Capture the cell that displays the provided text and extract its (x, y) central coordinate. 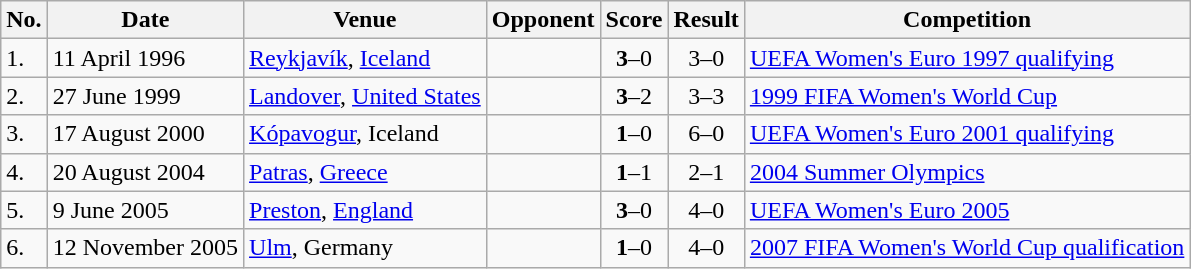
3–2 (634, 96)
27 June 1999 (145, 96)
6–0 (706, 134)
9 June 2005 (145, 210)
Result (706, 20)
Competition (967, 20)
3–3 (706, 96)
1–1 (634, 172)
Patras, Greece (366, 172)
Opponent (543, 20)
6. (24, 248)
12 November 2005 (145, 248)
1999 FIFA Women's World Cup (967, 96)
No. (24, 20)
Date (145, 20)
Landover, United States (366, 96)
Score (634, 20)
5. (24, 210)
2. (24, 96)
Venue (366, 20)
2007 FIFA Women's World Cup qualification (967, 248)
Ulm, Germany (366, 248)
UEFA Women's Euro 2005 (967, 210)
Kópavogur, Iceland (366, 134)
Preston, England (366, 210)
1. (24, 58)
UEFA Women's Euro 2001 qualifying (967, 134)
11 April 1996 (145, 58)
4. (24, 172)
2–1 (706, 172)
20 August 2004 (145, 172)
17 August 2000 (145, 134)
2004 Summer Olympics (967, 172)
3. (24, 134)
UEFA Women's Euro 1997 qualifying (967, 58)
Reykjavík, Iceland (366, 58)
